Provide the (X, Y) coordinate of the cell's center where the given text is located.  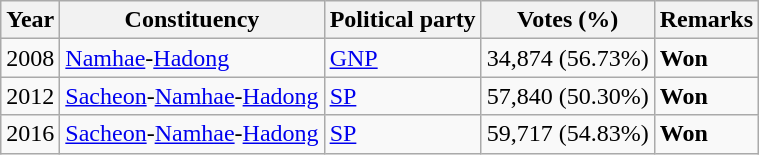
Remarks (706, 20)
Namhae-Hadong (192, 58)
2008 (30, 58)
2012 (30, 96)
Year (30, 20)
Votes (%) (568, 20)
Political party (402, 20)
59,717 (54.83%) (568, 134)
57,840 (50.30%) (568, 96)
Constituency (192, 20)
2016 (30, 134)
34,874 (56.73%) (568, 58)
GNP (402, 58)
